Locate the cell with the specified text and output its [x, y] center coordinate. 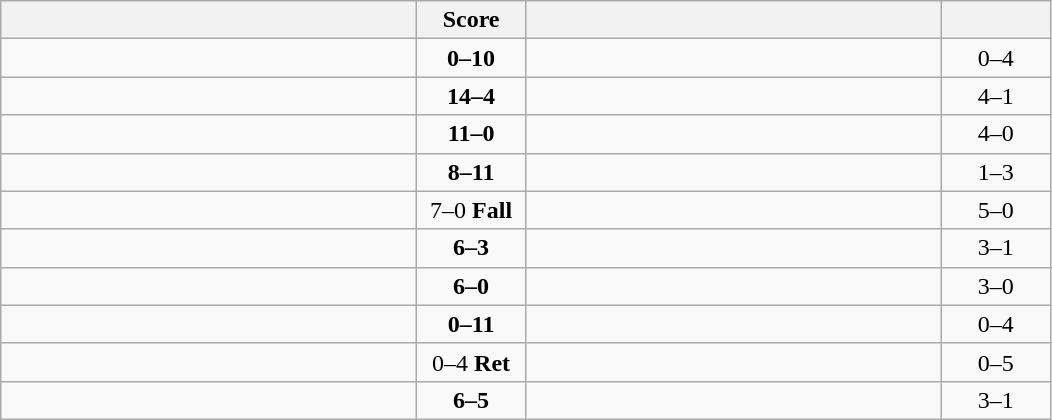
3–0 [996, 286]
8–11 [472, 172]
Score [472, 20]
6–0 [472, 286]
0–10 [472, 58]
4–1 [996, 96]
11–0 [472, 134]
0–5 [996, 362]
1–3 [996, 172]
5–0 [996, 210]
6–5 [472, 400]
0–4 Ret [472, 362]
0–11 [472, 324]
6–3 [472, 248]
4–0 [996, 134]
14–4 [472, 96]
7–0 Fall [472, 210]
